Search for the cell housing the specified text and yield its [x, y] center coordinate. 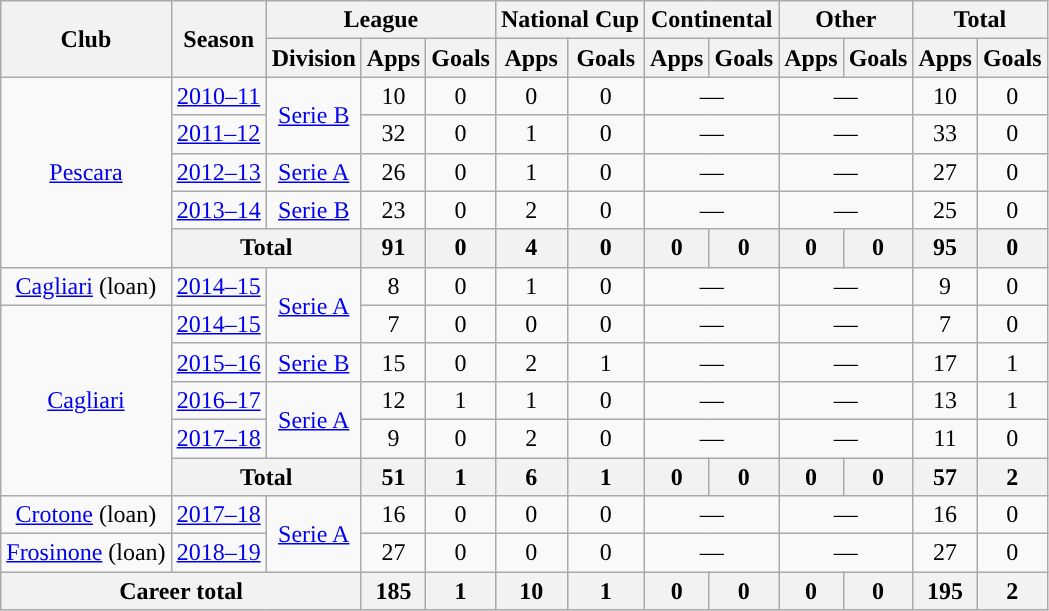
15 [393, 362]
Season [218, 39]
12 [393, 400]
6 [531, 477]
Other [846, 20]
33 [945, 134]
91 [393, 248]
2012–13 [218, 172]
195 [945, 591]
51 [393, 477]
Cagliari [86, 400]
17 [945, 362]
National Cup [570, 20]
League [380, 20]
Division [314, 58]
185 [393, 591]
32 [393, 134]
23 [393, 210]
2015–16 [218, 362]
25 [945, 210]
2013–14 [218, 210]
Career total [182, 591]
57 [945, 477]
8 [393, 286]
Frosinone (loan) [86, 553]
Cagliari (loan) [86, 286]
Crotone (loan) [86, 515]
2011–12 [218, 134]
2018–19 [218, 553]
26 [393, 172]
Pescara [86, 172]
Club [86, 39]
2016–17 [218, 400]
2010–11 [218, 96]
4 [531, 248]
Continental [712, 20]
11 [945, 438]
95 [945, 248]
13 [945, 400]
